Identify which cell holds the provided text, then report its [X, Y] central coordinate. 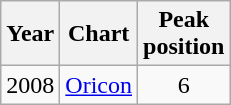
2008 [30, 85]
Oricon [99, 85]
6 [184, 85]
Peakposition [184, 34]
Year [30, 34]
Chart [99, 34]
